Find where the given text appears and provide that cell's center as (X, Y) coordinate. 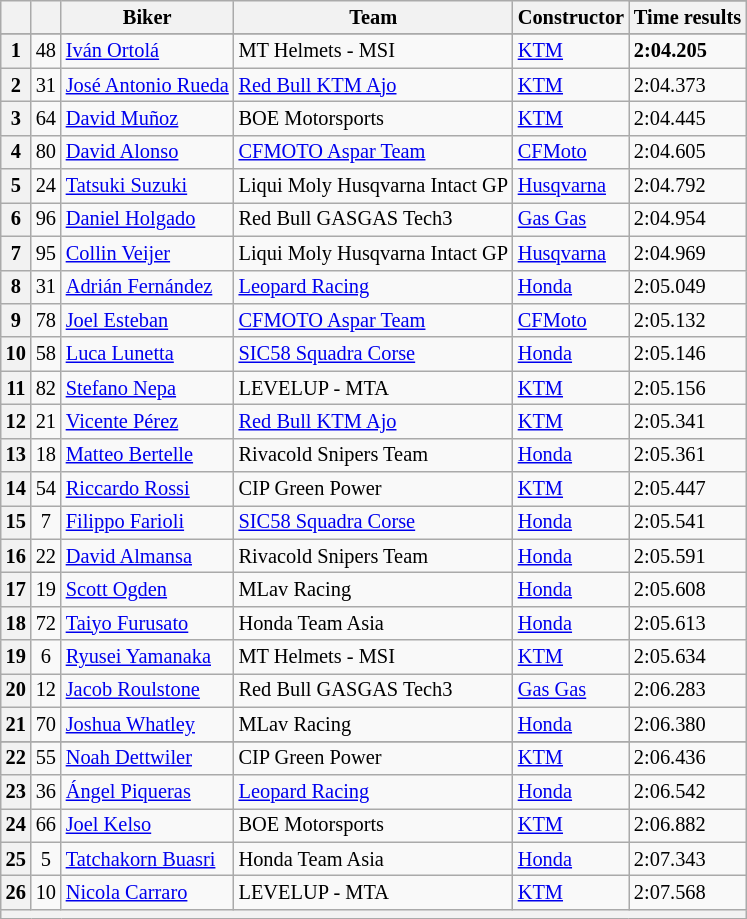
15 (16, 522)
2:04.605 (688, 152)
2:04.205 (688, 51)
8 (16, 287)
Luca Lunetta (148, 354)
Noah Dettwiler (148, 758)
2:05.156 (688, 388)
Stefano Nepa (148, 388)
80 (46, 152)
2:05.634 (688, 657)
82 (46, 388)
2:06.882 (688, 825)
2:05.613 (688, 623)
2:05.608 (688, 589)
2:04.373 (688, 85)
Joel Esteban (148, 320)
Biker (148, 17)
72 (46, 623)
2:07.568 (688, 892)
2:07.343 (688, 859)
11 (16, 388)
2:05.361 (688, 455)
14 (16, 489)
55 (46, 758)
2:05.132 (688, 320)
Joshua Whatley (148, 724)
2:05.591 (688, 556)
Collin Veijer (148, 253)
2:05.146 (688, 354)
9 (16, 320)
2:05.447 (688, 489)
58 (46, 354)
48 (46, 51)
2:05.541 (688, 522)
David Almansa (148, 556)
4 (16, 152)
Matteo Bertelle (148, 455)
95 (46, 253)
Ángel Piqueras (148, 791)
Scott Ogden (148, 589)
20 (16, 690)
Constructor (571, 17)
66 (46, 825)
Taiyo Furusato (148, 623)
26 (16, 892)
2:06.380 (688, 724)
36 (46, 791)
Time results (688, 17)
Daniel Holgado (148, 219)
Joel Kelso (148, 825)
2:04.792 (688, 186)
David Alonso (148, 152)
José Antonio Rueda (148, 85)
2:06.542 (688, 791)
96 (46, 219)
Jacob Roulstone (148, 690)
Riccardo Rossi (148, 489)
2 (16, 85)
Vicente Pérez (148, 421)
2:06.436 (688, 758)
Team (374, 17)
16 (16, 556)
13 (16, 455)
Filippo Farioli (148, 522)
David Muñoz (148, 118)
23 (16, 791)
2:04.954 (688, 219)
Adrián Fernández (148, 287)
78 (46, 320)
Ryusei Yamanaka (148, 657)
2:04.969 (688, 253)
25 (16, 859)
70 (46, 724)
Iván Ortolá (148, 51)
3 (16, 118)
2:05.049 (688, 287)
17 (16, 589)
1 (16, 51)
2:04.445 (688, 118)
Nicola Carraro (148, 892)
2:05.341 (688, 421)
64 (46, 118)
Tatsuki Suzuki (148, 186)
Tatchakorn Buasri (148, 859)
54 (46, 489)
2:06.283 (688, 690)
